From the cell containing the given text, extract its center point as (X, Y) coordinate. 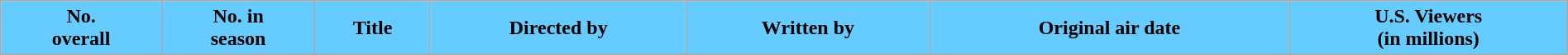
Directed by (558, 28)
Title (373, 28)
U.S. Viewers(in millions) (1428, 28)
No.overall (81, 28)
Written by (808, 28)
No. inseason (238, 28)
Original air date (1110, 28)
